Determine the [x, y] coordinate at the center of the cell enclosing the given text.  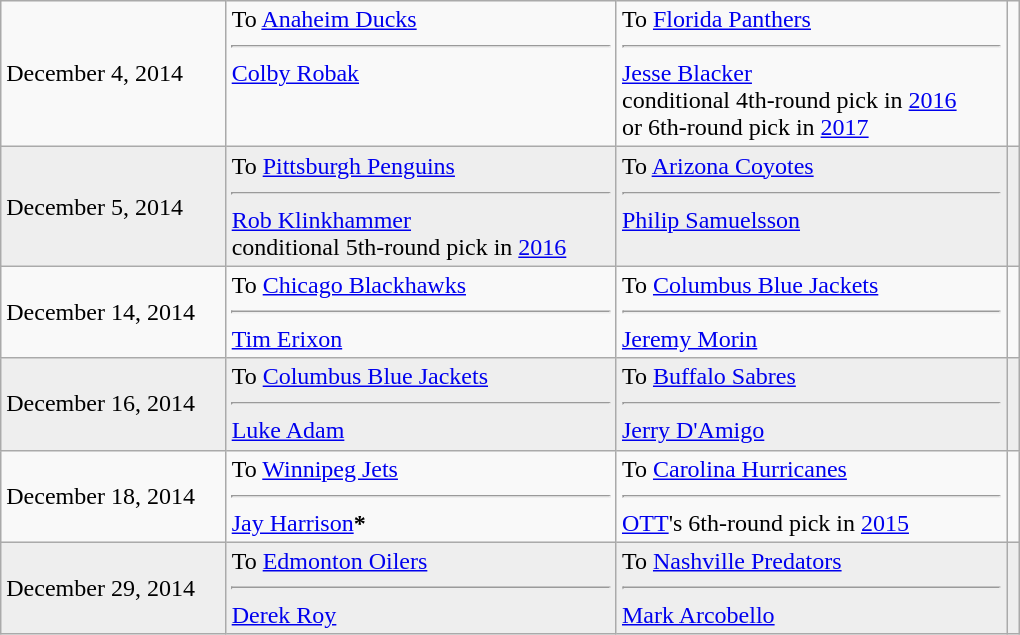
To Anaheim DucksColby Robak [421, 74]
December 18, 2014 [114, 496]
December 4, 2014 [114, 74]
December 16, 2014 [114, 404]
To Winnipeg JetsJay Harrison* [421, 496]
December 5, 2014 [114, 206]
To Buffalo SabresJerry D'Amigo [811, 404]
To Carolina HurricanesOTT's 6th-round pick in 2015 [811, 496]
December 14, 2014 [114, 312]
To Arizona CoyotesPhilip Samuelsson [811, 206]
To Edmonton OilersDerek Roy [421, 588]
To Florida PanthersJesse Blackerconditional 4th-round pick in 2016or 6th-round pick in 2017 [811, 74]
To Nashville PredatorsMark Arcobello [811, 588]
To Pittsburgh PenguinsRob Klinkhammerconditional 5th-round pick in 2016 [421, 206]
To Chicago BlackhawksTim Erixon [421, 312]
To Columbus Blue JacketsJeremy Morin [811, 312]
December 29, 2014 [114, 588]
To Columbus Blue JacketsLuke Adam [421, 404]
